Provide the (x, y) coordinate of the cell's center where the given text is located.  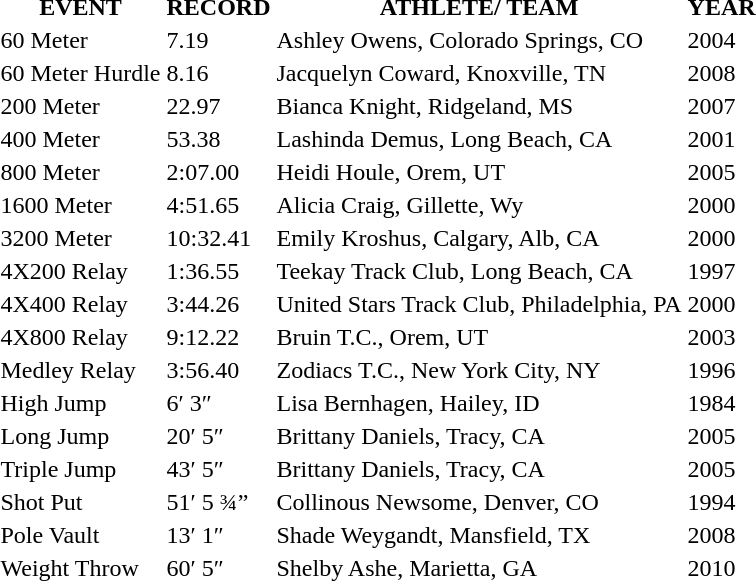
22.97 (218, 106)
9:12.22 (218, 337)
3:56.40 (218, 370)
51′ 5 ¾” (218, 502)
Jacquelyn Coward, Knoxville, TN (479, 73)
United Stars Track Club, Philadelphia, PA (479, 304)
3:44.26 (218, 304)
53.38 (218, 139)
Lashinda Demus, Long Beach, CA (479, 139)
43′ 5″ (218, 469)
13′ 1″ (218, 535)
10:32.41 (218, 238)
Heidi Houle, Orem, UT (479, 172)
6′ 3″ (218, 403)
4:51.65 (218, 205)
8.16 (218, 73)
Teekay Track Club, Long Beach, CA (479, 271)
Bianca Knight, Ridgeland, MS (479, 106)
Ashley Owens, Colorado Springs, CO (479, 40)
1:36.55 (218, 271)
Alicia Craig, Gillette, Wy (479, 205)
Bruin T.C., Orem, UT (479, 337)
20′ 5″ (218, 436)
Collinous Newsome, Denver, CO (479, 502)
7.19 (218, 40)
Shade Weygandt, Mansfield, TX (479, 535)
Zodiacs T.C., New York City, NY (479, 370)
2:07.00 (218, 172)
Lisa Bernhagen, Hailey, ID (479, 403)
Emily Kroshus, Calgary, Alb, CA (479, 238)
